Detect which cell encompasses the target text, then output its (x, y) center coordinate. 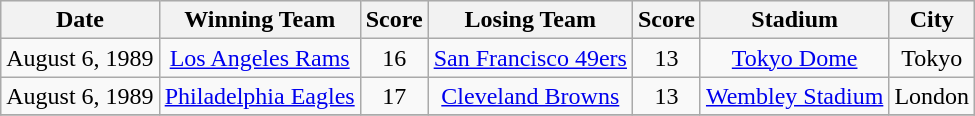
London (932, 96)
Wembley Stadium (794, 96)
Los Angeles Rams (260, 58)
Tokyo Dome (794, 58)
City (932, 20)
San Francisco 49ers (530, 58)
Winning Team (260, 20)
Tokyo (932, 58)
Stadium (794, 20)
Philadelphia Eagles (260, 96)
Losing Team (530, 20)
16 (394, 58)
Date (80, 20)
17 (394, 96)
Cleveland Browns (530, 96)
